Capture the cell that displays the provided text and extract its [X, Y] central coordinate. 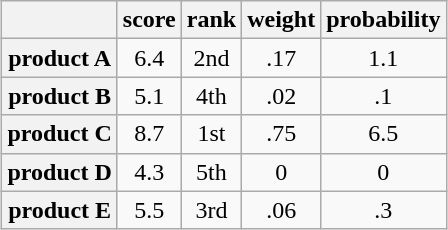
.06 [282, 210]
6.4 [149, 58]
.02 [282, 96]
.3 [384, 210]
product E [60, 210]
score [149, 20]
product A [60, 58]
1.1 [384, 58]
5th [211, 172]
probability [384, 20]
product D [60, 172]
1st [211, 134]
.75 [282, 134]
4.3 [149, 172]
5.5 [149, 210]
.1 [384, 96]
4th [211, 96]
rank [211, 20]
product B [60, 96]
weight [282, 20]
product C [60, 134]
8.7 [149, 134]
3rd [211, 210]
2nd [211, 58]
.17 [282, 58]
6.5 [384, 134]
5.1 [149, 96]
